Find where the given text appears and provide that cell's center as [X, Y] coordinate. 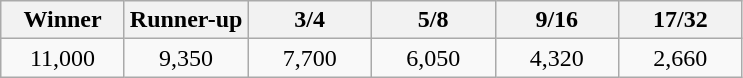
11,000 [63, 58]
7,700 [310, 58]
4,320 [557, 58]
17/32 [681, 20]
9/16 [557, 20]
6,050 [433, 58]
2,660 [681, 58]
5/8 [433, 20]
3/4 [310, 20]
9,350 [186, 58]
Runner-up [186, 20]
Winner [63, 20]
